Extract the [x, y] coordinate from the center of the cell holding the provided text.  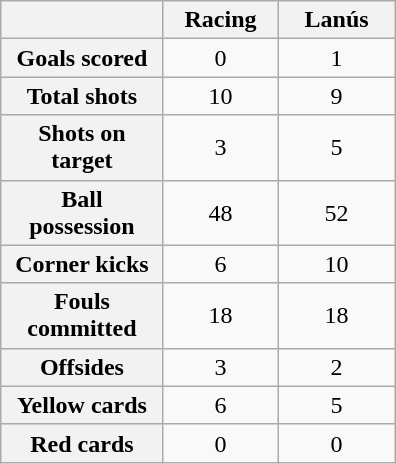
2 [337, 367]
Lanús [337, 20]
Ball possession [82, 212]
9 [337, 96]
1 [337, 58]
Yellow cards [82, 405]
Goals scored [82, 58]
Offsides [82, 367]
Racing [220, 20]
Red cards [82, 443]
Shots on target [82, 148]
Corner kicks [82, 264]
48 [220, 212]
Total shots [82, 96]
Fouls committed [82, 316]
52 [337, 212]
